Identify which cell holds the provided text, then report its [x, y] central coordinate. 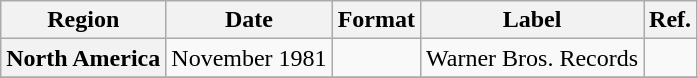
Date [249, 20]
Ref. [670, 20]
North America [84, 58]
Region [84, 20]
Warner Bros. Records [532, 58]
Format [376, 20]
November 1981 [249, 58]
Label [532, 20]
